From the cell containing the given text, extract its center point as [x, y] coordinate. 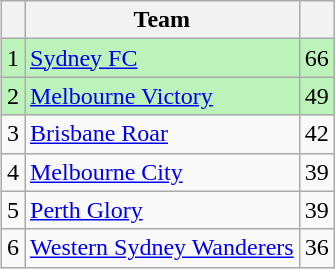
Western Sydney Wanderers [162, 248]
5 [12, 210]
42 [316, 134]
Perth Glory [162, 210]
4 [12, 172]
49 [316, 96]
Sydney FC [162, 58]
6 [12, 248]
2 [12, 96]
36 [316, 248]
Brisbane Roar [162, 134]
1 [12, 58]
3 [12, 134]
Melbourne City [162, 172]
66 [316, 58]
Melbourne Victory [162, 96]
Team [162, 20]
